Pinpoint the cell where the given text exists, returning its [x, y] midpoint coordinate. 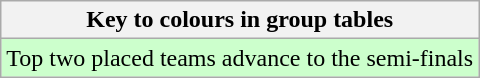
Key to colours in group tables [240, 20]
Top two placed teams advance to the semi-finals [240, 58]
